Provide the [X, Y] coordinate of the cell's center where the given text is located.  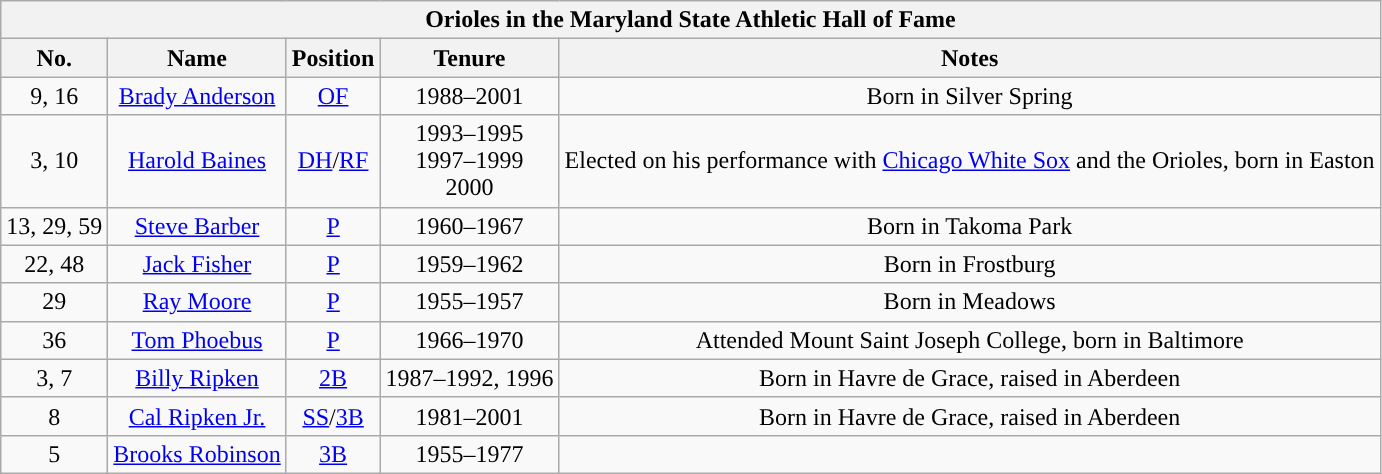
1955–1977 [470, 454]
1988–2001 [470, 96]
29 [54, 302]
1960–1967 [470, 226]
2B [333, 378]
Tenure [470, 58]
1987–1992, 1996 [470, 378]
3, 7 [54, 378]
3, 10 [54, 161]
Billy Ripken [197, 378]
Orioles in the Maryland State Athletic Hall of Fame [690, 20]
SS/3B [333, 416]
1955–1957 [470, 302]
1966–1970 [470, 340]
36 [54, 340]
1959–1962 [470, 264]
22, 48 [54, 264]
Brooks Robinson [197, 454]
13, 29, 59 [54, 226]
No. [54, 58]
Notes [970, 58]
Born in Silver Spring [970, 96]
Attended Mount Saint Joseph College, born in Baltimore [970, 340]
Harold Baines [197, 161]
OF [333, 96]
Tom Phoebus [197, 340]
Born in Frostburg [970, 264]
Position [333, 58]
Born in Takoma Park [970, 226]
Steve Barber [197, 226]
8 [54, 416]
5 [54, 454]
9, 16 [54, 96]
Ray Moore [197, 302]
1981–2001 [470, 416]
Born in Meadows [970, 302]
Elected on his performance with Chicago White Sox and the Orioles, born in Easton [970, 161]
1993–19951997–19992000 [470, 161]
Brady Anderson [197, 96]
3B [333, 454]
DH/RF [333, 161]
Name [197, 58]
Jack Fisher [197, 264]
Cal Ripken Jr. [197, 416]
